For the text-containing cell, return its midpoint in (X, Y) coordinate format. 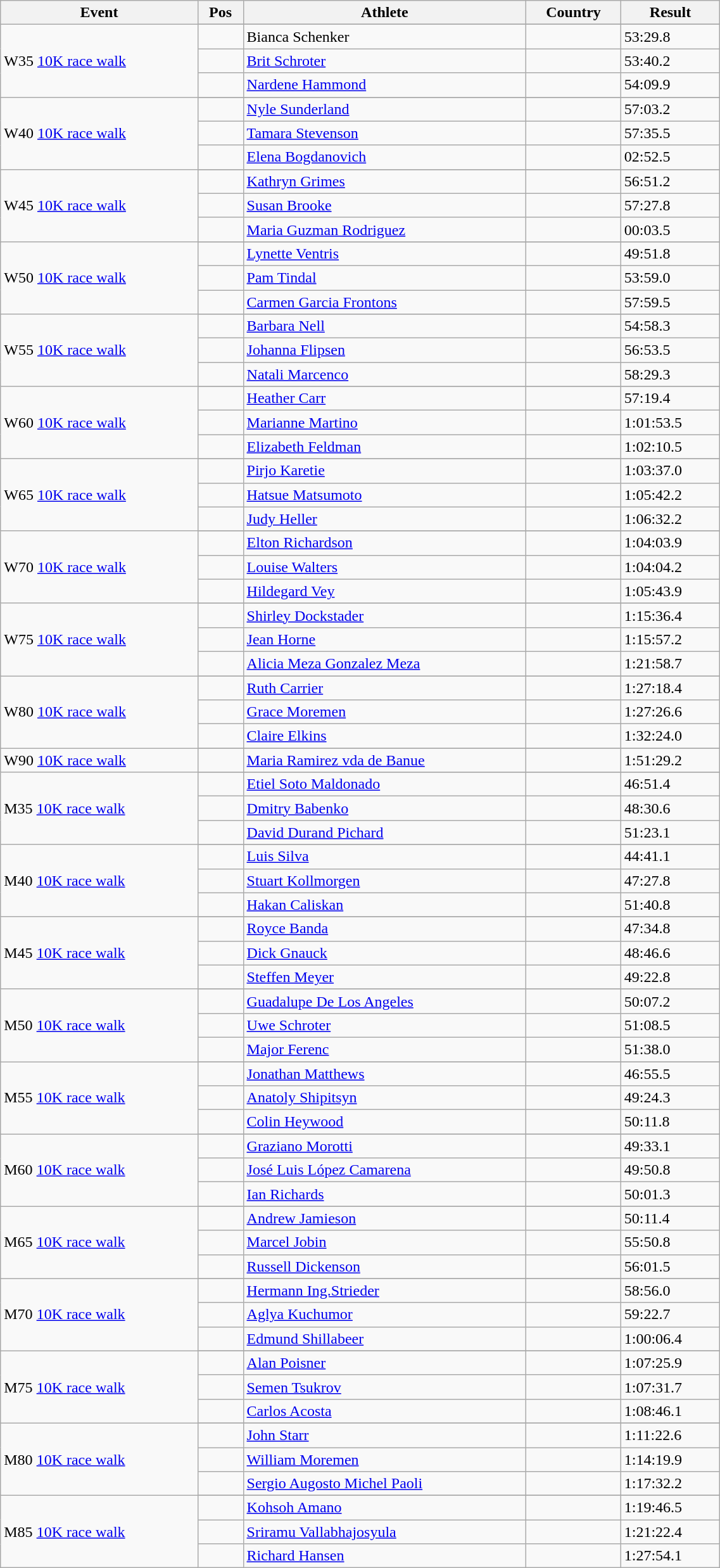
Andrew Jamieson (385, 1218)
Royce Banda (385, 929)
48:30.6 (670, 808)
Maria Guzman Rodriguez (385, 229)
W75 10K race walk (99, 639)
Hatsue Matsumoto (385, 495)
57:19.4 (670, 398)
53:29.8 (670, 37)
M85 10K race walk (99, 1532)
W40 10K race walk (99, 133)
1:17:32.2 (670, 1484)
Grace Moremen (385, 712)
M60 10K race walk (99, 1170)
58:29.3 (670, 374)
M50 10K race walk (99, 1025)
56:51.2 (670, 181)
Elena Bogdanovich (385, 157)
1:06:32.2 (670, 519)
Bianca Schenker (385, 37)
Luis Silva (385, 857)
Maria Ramirez vda de Banue (385, 760)
1:27:54.1 (670, 1556)
49:50.8 (670, 1170)
W60 10K race walk (99, 423)
57:35.5 (670, 133)
46:55.5 (670, 1074)
54:58.3 (670, 326)
Country (574, 13)
Carmen Garcia Frontons (385, 302)
47:34.8 (670, 929)
Johanna Flipsen (385, 350)
1:08:46.1 (670, 1411)
Heather Carr (385, 398)
49:33.1 (670, 1146)
Athlete (385, 13)
Ruth Carrier (385, 687)
1:04:04.2 (670, 567)
54:09.9 (670, 85)
1:05:43.9 (670, 591)
Guadalupe De Los Angeles (385, 1001)
1:15:36.4 (670, 615)
1:51:29.2 (670, 760)
M65 10K race walk (99, 1242)
1:01:53.5 (670, 423)
51:40.8 (670, 905)
Tamara Stevenson (385, 133)
57:27.8 (670, 205)
1:03:37.0 (670, 471)
Aglya Kuchumor (385, 1315)
55:50.8 (670, 1242)
Richard Hansen (385, 1556)
Russell Dickenson (385, 1266)
José Luis López Camarena (385, 1170)
49:51.8 (670, 253)
Sriramu Vallabhajosyula (385, 1532)
53:59.0 (670, 277)
Alicia Meza Gonzalez Meza (385, 663)
Elton Richardson (385, 543)
M40 10K race walk (99, 881)
59:22.7 (670, 1315)
W80 10K race walk (99, 711)
M80 10K race walk (99, 1459)
1:27:26.6 (670, 712)
Colin Heywood (385, 1122)
Kohsoh Amano (385, 1508)
M75 10K race walk (99, 1387)
Jean Horne (385, 639)
46:51.4 (670, 784)
John Starr (385, 1435)
Hermann Ing.Strieder (385, 1291)
Etiel Soto Maldonado (385, 784)
Nyle Sunderland (385, 109)
Pirjo Karetie (385, 471)
58:56.0 (670, 1291)
50:11.8 (670, 1122)
Barbara Nell (385, 326)
Semen Tsukrov (385, 1387)
Judy Heller (385, 519)
02:52.5 (670, 157)
M45 10K race walk (99, 953)
Brit Schroter (385, 61)
1:14:19.9 (670, 1459)
W55 10K race walk (99, 350)
1:15:57.2 (670, 639)
William Moremen (385, 1459)
56:01.5 (670, 1266)
48:46.6 (670, 953)
W90 10K race walk (99, 760)
1:19:46.5 (670, 1508)
1:21:58.7 (670, 663)
1:02:10.5 (670, 447)
Kathryn Grimes (385, 181)
51:08.5 (670, 1025)
Sergio Augosto Michel Paoli (385, 1484)
49:22.8 (670, 977)
1:32:24.0 (670, 736)
Elizabeth Feldman (385, 447)
53:40.2 (670, 61)
1:07:25.9 (670, 1363)
Natali Marcenco (385, 374)
Hildegard Vey (385, 591)
1:11:22.6 (670, 1435)
51:38.0 (670, 1049)
W50 10K race walk (99, 277)
Alan Poisner (385, 1363)
M55 10K race walk (99, 1098)
Result (670, 13)
Claire Elkins (385, 736)
1:04:03.9 (670, 543)
51:23.1 (670, 832)
Stuart Kollmorgen (385, 881)
1:07:31.7 (670, 1387)
Ian Richards (385, 1194)
50:07.2 (670, 1001)
Edmund Shillabeer (385, 1339)
Pam Tindal (385, 277)
50:01.3 (670, 1194)
1:05:42.2 (670, 495)
Major Ferenc (385, 1049)
Carlos Acosta (385, 1411)
Dick Gnauck (385, 953)
1:21:22.4 (670, 1532)
Jonathan Matthews (385, 1074)
M35 10K race walk (99, 808)
44:41.1 (670, 857)
W70 10K race walk (99, 567)
47:27.8 (670, 881)
49:24.3 (670, 1098)
57:03.2 (670, 109)
Uwe Schroter (385, 1025)
1:27:18.4 (670, 687)
Hakan Caliskan (385, 905)
50:11.4 (670, 1218)
Louise Walters (385, 567)
Marcel Jobin (385, 1242)
57:59.5 (670, 302)
David Durand Pichard (385, 832)
Shirley Dockstader (385, 615)
Graziano Morotti (385, 1146)
00:03.5 (670, 229)
Nardene Hammond (385, 85)
W45 10K race walk (99, 205)
W35 10K race walk (99, 61)
Pos (220, 13)
Anatoly Shipitsyn (385, 1098)
M70 10K race walk (99, 1315)
Steffen Meyer (385, 977)
Dmitry Babenko (385, 808)
Marianne Martino (385, 423)
W65 10K race walk (99, 495)
Susan Brooke (385, 205)
Event (99, 13)
Lynette Ventris (385, 253)
56:53.5 (670, 350)
1:00:06.4 (670, 1339)
